Scan for the cell matching the given text and deliver its [X, Y] coordinate at center. 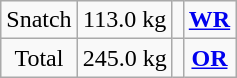
113.0 kg [124, 20]
245.0 kg [124, 58]
Total [39, 58]
Snatch [39, 20]
WR [209, 20]
OR [209, 58]
